Output the [X, Y] coordinate of the center of the cell containing the given text.  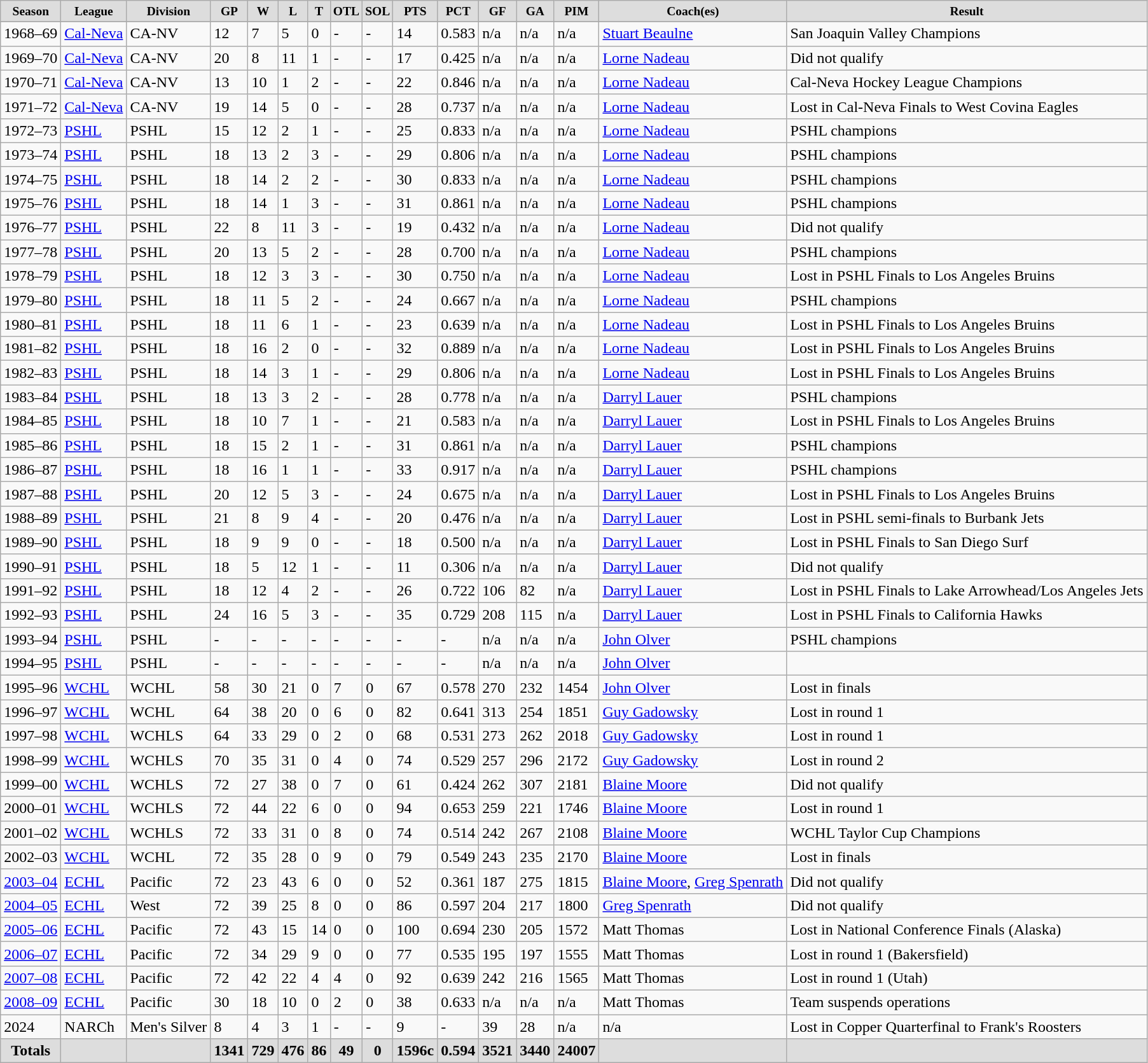
195 [497, 954]
Team suspends operations [967, 1003]
0.500 [458, 542]
106 [497, 590]
79 [415, 857]
Lost in round 2 [967, 760]
1992–93 [31, 615]
1998–99 [31, 760]
2172 [576, 760]
0.737 [458, 106]
49 [346, 1051]
1746 [576, 809]
Men's Silver [169, 1027]
San Joaquin Valley Champions [967, 34]
0.729 [458, 615]
230 [497, 929]
PCT [458, 11]
0.917 [458, 469]
1971–72 [31, 106]
1976–77 [31, 228]
17 [415, 58]
1994–95 [31, 664]
T [319, 11]
Totals [31, 1051]
0.694 [458, 929]
0.424 [458, 784]
2002–03 [31, 857]
Lost in Cal-Neva Finals to West Covina Eagles [967, 106]
PTS [415, 11]
1997–98 [31, 736]
0.361 [458, 881]
Lost in National Conference Finals (Alaska) [967, 929]
L [293, 11]
1990–91 [31, 566]
729 [263, 1051]
2005–06 [31, 929]
GP [229, 11]
1565 [576, 978]
1815 [576, 881]
1993–94 [31, 639]
1975–76 [31, 203]
34 [263, 954]
2004–05 [31, 905]
W [263, 11]
Division [169, 11]
1977–78 [31, 252]
0.578 [458, 688]
3440 [536, 1051]
1973–74 [31, 155]
2008–09 [31, 1003]
0.306 [458, 566]
115 [536, 615]
0.535 [458, 954]
235 [536, 857]
1800 [576, 905]
44 [263, 809]
1974–75 [31, 179]
296 [536, 760]
27 [263, 784]
1454 [576, 688]
1983–84 [31, 397]
0.514 [458, 833]
1982–83 [31, 373]
1851 [576, 712]
270 [497, 688]
26 [415, 590]
1987–88 [31, 494]
Lost in Copper Quarterfinal to Frank's Roosters [967, 1027]
0.889 [458, 349]
275 [536, 881]
2003–04 [31, 881]
208 [497, 615]
0.531 [458, 736]
2006–07 [31, 954]
0.700 [458, 252]
1596c [415, 1051]
2181 [576, 784]
2108 [576, 833]
273 [497, 736]
0.653 [458, 809]
232 [536, 688]
2000–01 [31, 809]
1972–73 [31, 130]
0.594 [458, 1051]
187 [497, 881]
West [169, 905]
2001–02 [31, 833]
1995–96 [31, 688]
216 [536, 978]
WCHL Taylor Cup Champions [967, 833]
2024 [31, 1027]
Blaine Moore, Greg Spenrath [693, 881]
0.667 [458, 300]
61 [415, 784]
257 [497, 760]
Lost in PSHL semi-finals to Burbank Jets [967, 518]
0.549 [458, 857]
0.633 [458, 1003]
1572 [576, 929]
1979–80 [31, 300]
1555 [576, 954]
259 [497, 809]
217 [536, 905]
1985–86 [31, 445]
1980–81 [31, 324]
OTL [346, 11]
0.597 [458, 905]
0.722 [458, 590]
1996–97 [31, 712]
205 [536, 929]
221 [536, 809]
267 [536, 833]
Lost in PSHL Finals to Lake Arrowhead/Los Angeles Jets [967, 590]
1986–87 [31, 469]
Lost in round 1 (Bakersfield) [967, 954]
1989–90 [31, 542]
0.750 [458, 276]
0.425 [458, 58]
313 [497, 712]
Lost in PSHL Finals to San Diego Surf [967, 542]
0.846 [458, 82]
32 [415, 349]
58 [229, 688]
1999–00 [31, 784]
1984–85 [31, 421]
0.778 [458, 397]
1988–89 [31, 518]
0.432 [458, 228]
0.675 [458, 494]
70 [229, 760]
NARCh [94, 1027]
42 [263, 978]
0.641 [458, 712]
2007–08 [31, 978]
254 [536, 712]
1970–71 [31, 82]
94 [415, 809]
1991–92 [31, 590]
92 [415, 978]
Lost in round 1 (Utah) [967, 978]
476 [293, 1051]
Season [31, 11]
0.476 [458, 518]
204 [497, 905]
1981–82 [31, 349]
3521 [497, 1051]
Coach(es) [693, 11]
52 [415, 881]
197 [536, 954]
Lost in PSHL Finals to California Hawks [967, 615]
2170 [576, 857]
Greg Spenrath [693, 905]
1978–79 [31, 276]
SOL [378, 11]
24007 [576, 1051]
307 [536, 784]
GA [536, 11]
77 [415, 954]
GF [497, 11]
PIM [576, 11]
Stuart Beaulne [693, 34]
100 [415, 929]
243 [497, 857]
0.529 [458, 760]
League [94, 11]
1968–69 [31, 34]
Cal-Neva Hockey League Champions [967, 82]
68 [415, 736]
2018 [576, 736]
1969–70 [31, 58]
1341 [229, 1051]
67 [415, 688]
Result [967, 11]
